Locate the cell with the specified text and output its [x, y] center coordinate. 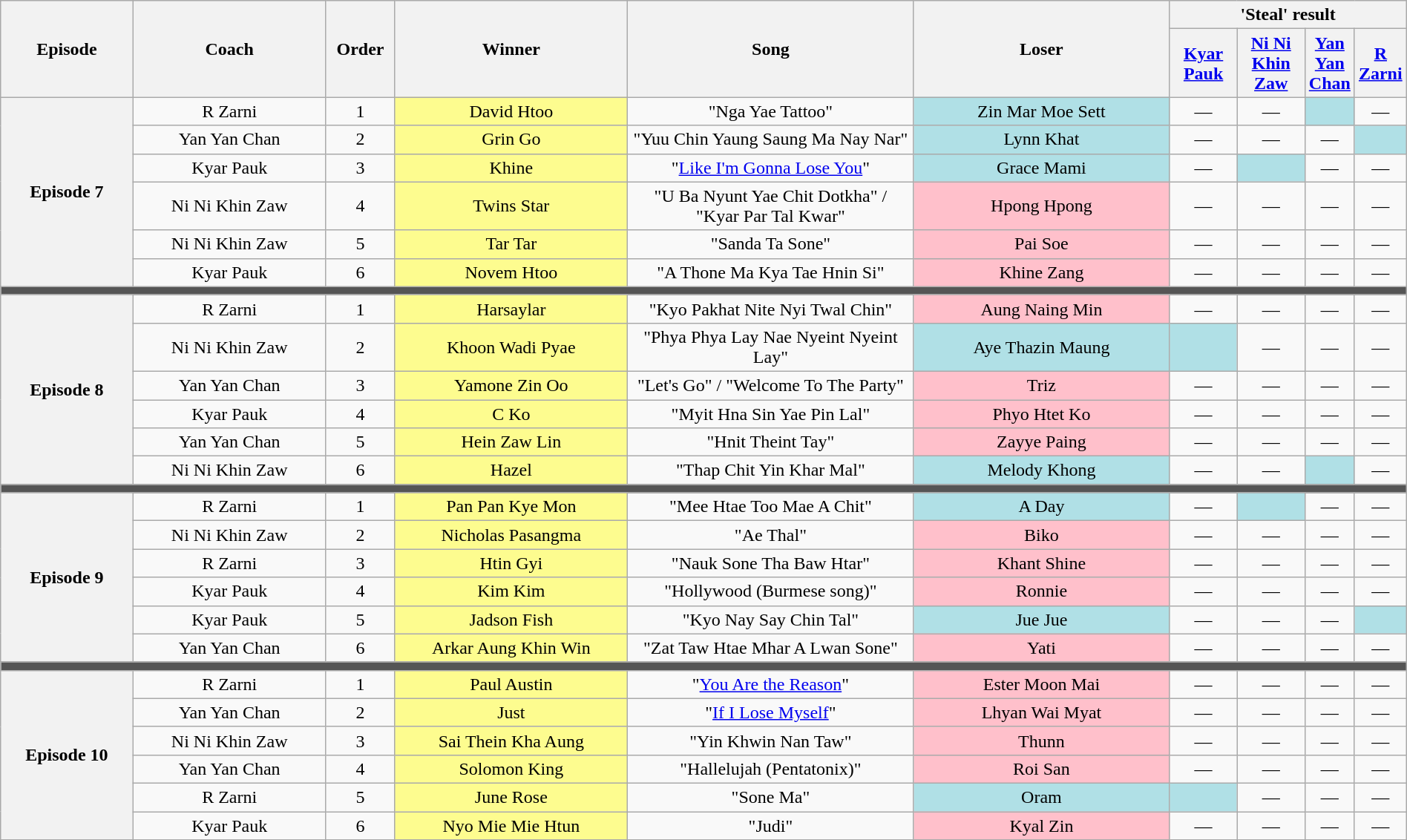
Episode 8 [67, 389]
Yamone Zin Oo [511, 385]
Khine Zang [1042, 272]
Episode 10 [67, 755]
Pan Pan Kye Mon [511, 507]
Order [360, 49]
Lhyan Wai Myat [1042, 712]
Episode 7 [67, 191]
Twins Star [511, 206]
Lynn Khat [1042, 140]
C Ko [511, 413]
"Like I'm Gonna Lose You" [770, 168]
"Kyo Pakhat Nite Nyi Twal Chin" [770, 309]
"Zat Taw Htae Mhar A Lwan Sone" [770, 648]
Grin Go [511, 140]
Nicholas Pasangma [511, 535]
Ester Moon Mai [1042, 684]
Khine [511, 168]
Aye Thazin Maung [1042, 347]
"U Ba Nyunt Yae Chit Dotkha" / "Kyar Par Tal Kwar" [770, 206]
Jue Jue [1042, 620]
"Yin Khwin Nan Taw" [770, 741]
"If I Lose Myself" [770, 712]
Winner [511, 49]
Tar Tar [511, 244]
"Mee Htae Too Mae A Chit" [770, 507]
Roi San [1042, 769]
Coach [229, 49]
Pai Soe [1042, 244]
'Steal' result [1288, 15]
"Hallelujah (Pentatonix)" [770, 769]
David Htoo [511, 111]
Triz [1042, 385]
"Sone Ma" [770, 797]
Episode 9 [67, 577]
Harsaylar [511, 309]
"Yuu Chin Yaung Saung Ma Nay Nar" [770, 140]
Grace Mami [1042, 168]
Zin Mar Moe Sett [1042, 111]
Arkar Aung Khin Win [511, 648]
Hein Zaw Lin [511, 442]
A Day [1042, 507]
Khant Shine [1042, 563]
"You Are the Reason" [770, 684]
Hazel [511, 470]
Yati [1042, 648]
Novem Htoo [511, 272]
Solomon King [511, 769]
Biko [1042, 535]
"Hnit Theint Tay" [770, 442]
Zayye Paing [1042, 442]
"Myit Hna Sin Yae Pin Lal" [770, 413]
Song [770, 49]
Sai Thein Kha Aung [511, 741]
Jadson Fish [511, 620]
Kyal Zin [1042, 826]
Kim Kim [511, 591]
"Sanda Ta Sone" [770, 244]
"Kyo Nay Say Chin Tal" [770, 620]
Phyo Htet Ko [1042, 413]
"Let's Go" / "Welcome To The Party" [770, 385]
Loser [1042, 49]
Hpong Hpong [1042, 206]
"Thap Chit Yin Khar Mal" [770, 470]
"Phya Phya Lay Nae Nyeint Nyeint Lay" [770, 347]
June Rose [511, 797]
Nyo Mie Mie Htun [511, 826]
Just [511, 712]
Ronnie [1042, 591]
Oram [1042, 797]
Paul Austin [511, 684]
"Ae Thal" [770, 535]
"Hollywood (Burmese song)" [770, 591]
Khoon Wadi Pyae [511, 347]
"Nga Yae Tattoo" [770, 111]
Htin Gyi [511, 563]
"A Thone Ma Kya Tae Hnin Si" [770, 272]
Aung Naing Min [1042, 309]
Melody Khong [1042, 470]
Thunn [1042, 741]
"Judi" [770, 826]
Episode [67, 49]
"Nauk Sone Tha Baw Htar" [770, 563]
